Provide the (x, y) coordinate of the cell's center where the given text is located.  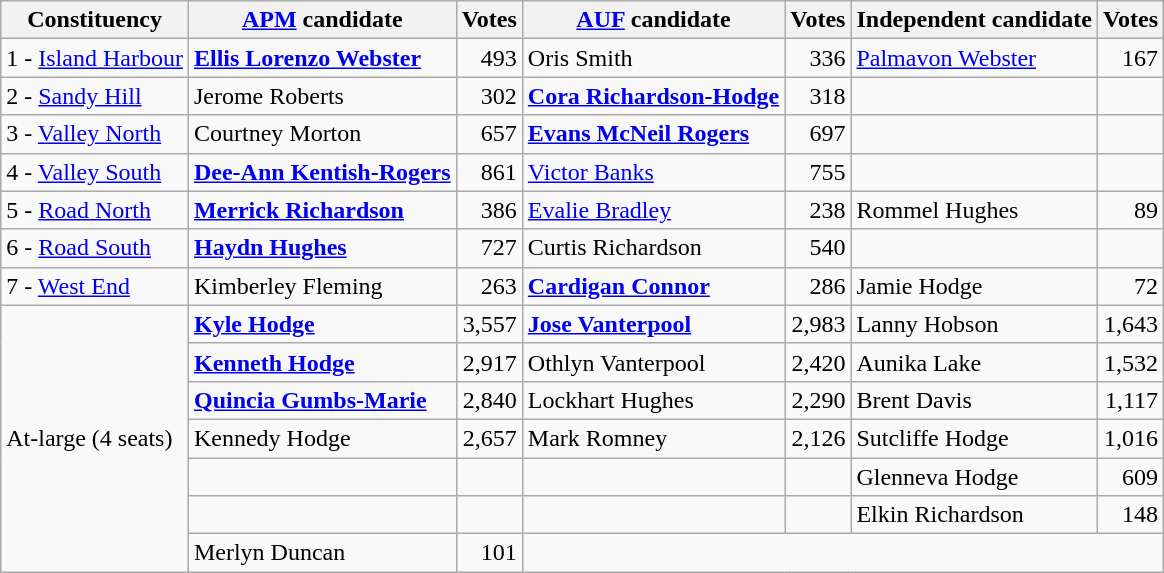
Glenneva Hodge (974, 477)
167 (1130, 58)
Lanny Hobson (974, 324)
609 (1130, 477)
Mark Romney (653, 438)
Lockhart Hughes (653, 400)
72 (1130, 286)
Courtney Morton (322, 134)
Merlyn Duncan (322, 553)
657 (489, 134)
101 (489, 553)
3,557 (489, 324)
2,126 (818, 438)
1 - Island Harbour (95, 58)
Jamie Hodge (974, 286)
Palmavon Webster (974, 58)
861 (489, 172)
1,643 (1130, 324)
Quincia Gumbs-Marie (322, 400)
1,532 (1130, 362)
89 (1130, 210)
148 (1130, 515)
336 (818, 58)
Othlyn Vanterpool (653, 362)
Rommel Hughes (974, 210)
Kenneth Hodge (322, 362)
6 - Road South (95, 248)
238 (818, 210)
Kyle Hodge (322, 324)
Evans McNeil Rogers (653, 134)
4 - Valley South (95, 172)
At-large (4 seats) (95, 438)
Oris Smith (653, 58)
Sutcliffe Hodge (974, 438)
727 (489, 248)
1,117 (1130, 400)
Ellis Lorenzo Webster (322, 58)
Jose Vanterpool (653, 324)
2,657 (489, 438)
AUF candidate (653, 20)
Kimberley Fleming (322, 286)
Cora Richardson-Hodge (653, 96)
697 (818, 134)
540 (818, 248)
Haydn Hughes (322, 248)
Kennedy Hodge (322, 438)
2,983 (818, 324)
5 - Road North (95, 210)
Brent Davis (974, 400)
2,420 (818, 362)
Dee-Ann Kentish-Rogers (322, 172)
755 (818, 172)
Independent candidate (974, 20)
2 - Sandy Hill (95, 96)
302 (489, 96)
Evalie Bradley (653, 210)
Curtis Richardson (653, 248)
Aunika Lake (974, 362)
2,840 (489, 400)
318 (818, 96)
Constituency (95, 20)
2,917 (489, 362)
7 - West End (95, 286)
286 (818, 286)
2,290 (818, 400)
3 - Valley North (95, 134)
263 (489, 286)
493 (489, 58)
Merrick Richardson (322, 210)
Jerome Roberts (322, 96)
1,016 (1130, 438)
Elkin Richardson (974, 515)
Victor Banks (653, 172)
386 (489, 210)
Cardigan Connor (653, 286)
APM candidate (322, 20)
